Identify which cell holds the provided text, then report its (x, y) central coordinate. 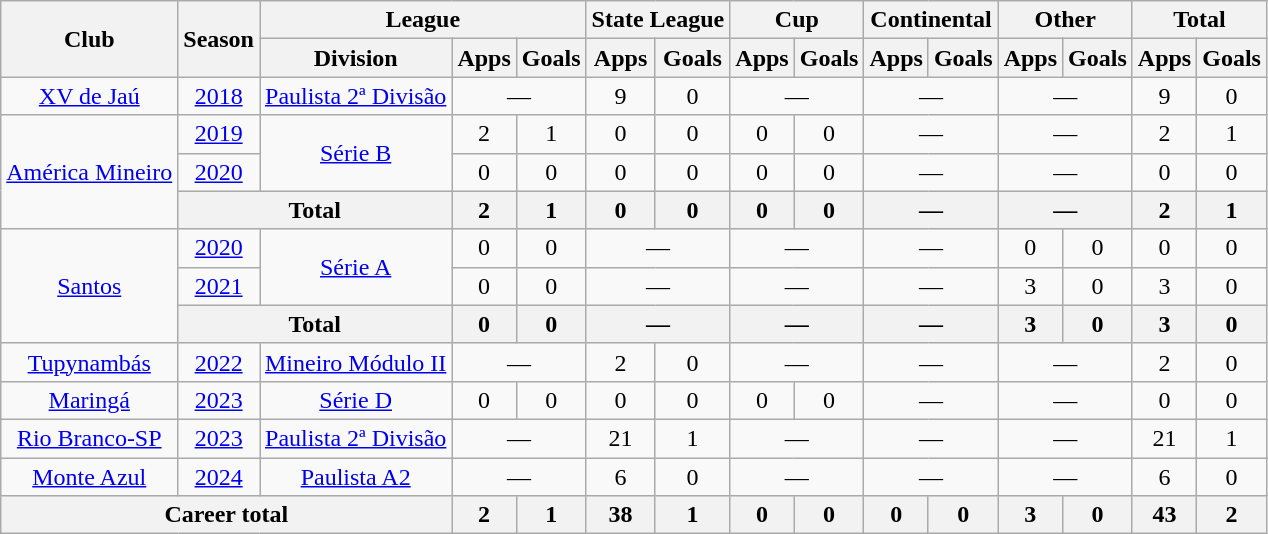
Career total (226, 515)
2018 (219, 96)
2022 (219, 362)
Série B (356, 153)
Club (90, 39)
XV de Jaú (90, 96)
2019 (219, 134)
América Mineiro (90, 172)
Continental (931, 20)
Tupynambás (90, 362)
38 (620, 515)
Série D (356, 400)
2021 (219, 286)
Mineiro Módulo II (356, 362)
43 (1164, 515)
League (424, 20)
Season (219, 39)
Série A (356, 267)
Division (356, 58)
Rio Branco-SP (90, 438)
Cup (797, 20)
Paulista A2 (356, 477)
Other (1065, 20)
Monte Azul (90, 477)
Maringá (90, 400)
Santos (90, 286)
2024 (219, 477)
State League (658, 20)
